Return [X, Y] of the center of cell containing provided text 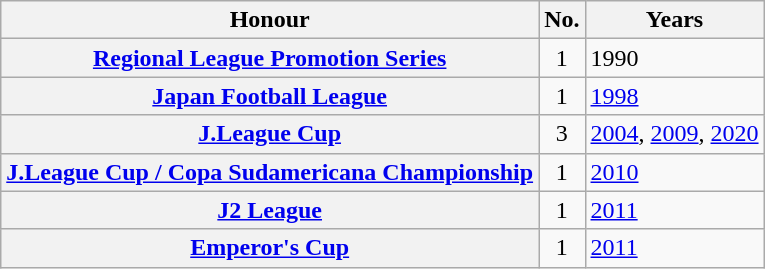
2004, 2009, 2020 [674, 134]
2010 [674, 172]
Years [674, 20]
J2 League [270, 210]
Emperor's Cup [270, 248]
3 [562, 134]
Japan Football League [270, 96]
J.League Cup / Copa Sudamericana Championship [270, 172]
No. [562, 20]
1998 [674, 96]
1990 [674, 58]
Regional League Promotion Series [270, 58]
Honour [270, 20]
J.League Cup [270, 134]
